Return (x, y) of the center of cell containing provided text 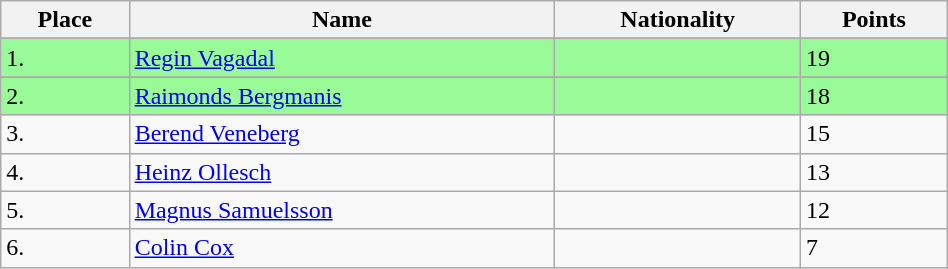
Regin Vagadal (342, 58)
15 (874, 134)
Points (874, 20)
Place (65, 20)
1. (65, 58)
Heinz Ollesch (342, 172)
6. (65, 248)
Name (342, 20)
12 (874, 210)
5. (65, 210)
7 (874, 248)
Colin Cox (342, 248)
Raimonds Bergmanis (342, 96)
18 (874, 96)
Berend Veneberg (342, 134)
Magnus Samuelsson (342, 210)
13 (874, 172)
4. (65, 172)
19 (874, 58)
3. (65, 134)
2. (65, 96)
Nationality (678, 20)
